For the text-containing cell, return its midpoint in [x, y] coordinate format. 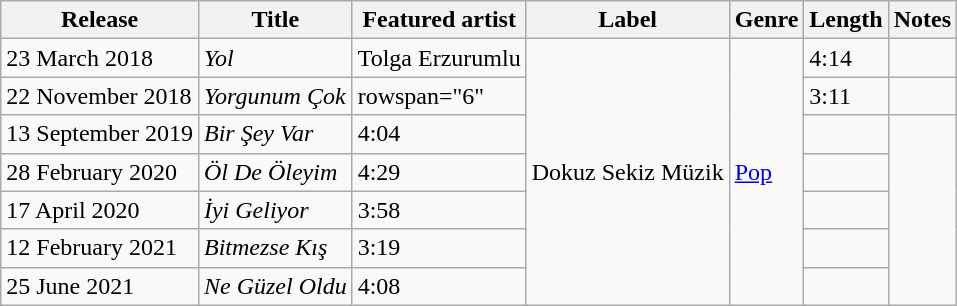
17 April 2020 [100, 210]
Genre [766, 20]
Yol [275, 58]
Pop [766, 172]
Yorgunum Çok [275, 96]
Title [275, 20]
3:58 [439, 210]
12 February 2021 [100, 248]
Bir Şey Var [275, 134]
4:29 [439, 172]
23 March 2018 [100, 58]
İyi Geliyor [275, 210]
Label [628, 20]
28 February 2020 [100, 172]
Bitmezse Kış [275, 248]
Release [100, 20]
3:11 [846, 96]
Featured artist [439, 20]
rowspan="6" [439, 96]
Tolga Erzurumlu [439, 58]
4:08 [439, 286]
3:19 [439, 248]
Dokuz Sekiz Müzik [628, 172]
22 November 2018 [100, 96]
Ne Güzel Oldu [275, 286]
25 June 2021 [100, 286]
4:14 [846, 58]
Öl De Öleyim [275, 172]
13 September 2019 [100, 134]
Length [846, 20]
4:04 [439, 134]
Notes [922, 20]
